Locate the cell with the specified text and output its (x, y) center coordinate. 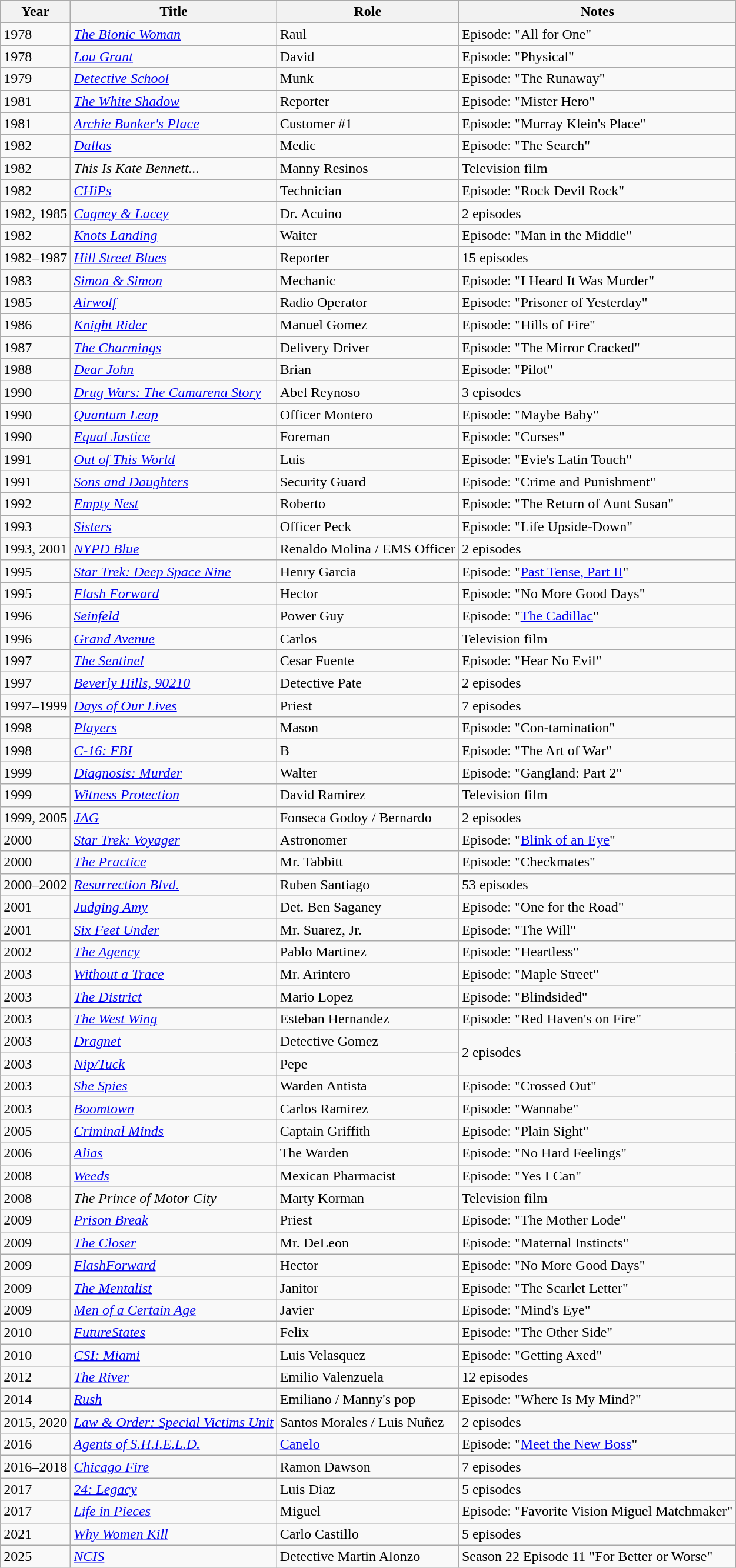
Why Women Kill (174, 1534)
Simon & Simon (174, 281)
Abel Reynoso (367, 392)
Episode: "The Cadillac" (597, 616)
Mr. Tabbitt (367, 862)
Emilio Valenzuela (367, 1377)
Weeds (174, 1176)
Episode: "Hills of Fire" (597, 325)
Janitor (367, 1287)
Episode: "Plain Sight" (597, 1131)
Episode: "Con-tamination" (597, 728)
Beverly Hills, 90210 (174, 683)
Luis Diaz (367, 1489)
Seinfeld (174, 616)
Cesar Fuente (367, 661)
FutureStates (174, 1332)
Episode: "Rock Devil Rock" (597, 191)
2015, 2020 (35, 1422)
Brian (367, 370)
Captain Griffith (367, 1131)
Episode: "Life Upside-Down" (597, 526)
Knight Rider (174, 325)
JAG (174, 818)
Episode: "I Heard It Was Murder" (597, 281)
Star Trek: Voyager (174, 840)
Santos Morales / Luis Nuñez (367, 1422)
Esteban Hernandez (367, 1019)
Star Trek: Deep Space Nine (174, 571)
Detective Martin Alonzo (367, 1556)
Year (35, 12)
Mr. Suarez, Jr. (367, 929)
B (367, 750)
Sisters (174, 526)
Medic (367, 146)
Episode: "Prisoner of Yesterday" (597, 303)
Security Guard (367, 482)
The Mentalist (174, 1287)
Episode: "Where Is My Mind?" (597, 1400)
Rush (174, 1400)
24: Legacy (174, 1489)
Episode: "Crossed Out" (597, 1086)
FlashForward (174, 1265)
Episode: "Getting Axed" (597, 1355)
Men of a Certain Age (174, 1310)
Law & Order: Special Victims Unit (174, 1422)
The District (174, 997)
Dallas (174, 146)
Notes (597, 12)
2002 (35, 952)
Episode: "The Scarlet Letter" (597, 1287)
Airwolf (174, 303)
Hill Street Blues (174, 258)
Renaldo Molina / EMS Officer (367, 549)
Delivery Driver (367, 348)
Episode: "Maternal Instincts" (597, 1243)
1993, 2001 (35, 549)
2006 (35, 1153)
The River (174, 1377)
Carlos Ramirez (367, 1109)
Pepe (367, 1064)
Prison Break (174, 1220)
53 episodes (597, 885)
Chicago Fire (174, 1467)
Carlos (367, 638)
2000–2002 (35, 885)
The Bionic Woman (174, 34)
Cagney & Lacey (174, 213)
Episode: "The Will" (597, 929)
Roberto (367, 504)
2016 (35, 1444)
Technician (367, 191)
Episode: "Blindsided" (597, 997)
Detective Pate (367, 683)
Six Feet Under (174, 929)
15 episodes (597, 258)
Felix (367, 1332)
Episode: "Checkmates" (597, 862)
Walter (367, 773)
1999, 2005 (35, 818)
Miguel (367, 1512)
Judging Amy (174, 907)
Nip/Tuck (174, 1064)
Episode: "The Art of War" (597, 750)
1993 (35, 526)
1997–1999 (35, 706)
Episode: "One for the Road" (597, 907)
Officer Peck (367, 526)
Astronomer (367, 840)
Criminal Minds (174, 1131)
Boomtown (174, 1109)
Quantum Leap (174, 415)
Episode: "The Search" (597, 146)
Grand Avenue (174, 638)
Episode: "Hear No Evil" (597, 661)
The Warden (367, 1153)
Players (174, 728)
Alias (174, 1153)
Episode: "Blink of an Eye" (597, 840)
Episode: "Physical" (597, 56)
Episode: "Murray Klein's Place" (597, 124)
2016–2018 (35, 1467)
CHiPs (174, 191)
David (367, 56)
Power Guy (367, 616)
2014 (35, 1400)
1985 (35, 303)
Officer Montero (367, 415)
The Closer (174, 1243)
Episode: "Maple Street" (597, 974)
The West Wing (174, 1019)
1982–1987 (35, 258)
Detective Gomez (367, 1042)
The Practice (174, 862)
Henry Garcia (367, 571)
Raul (367, 34)
She Spies (174, 1086)
Episode: "Man in the Middle" (597, 235)
Equal Justice (174, 437)
2021 (35, 1534)
Manuel Gomez (367, 325)
Episode: "No Hard Feelings" (597, 1153)
Customer #1 (367, 124)
The Sentinel (174, 661)
1979 (35, 79)
Agents of S.H.I.E.L.D. (174, 1444)
12 episodes (597, 1377)
Episode: "Wannabe" (597, 1109)
Mechanic (367, 281)
Episode: "Mind's Eye" (597, 1310)
Mason (367, 728)
Days of Our Lives (174, 706)
NYPD Blue (174, 549)
Episode: "Gangland: Part 2" (597, 773)
Role (367, 12)
Mr. DeLeon (367, 1243)
Drug Wars: The Camarena Story (174, 392)
Mario Lopez (367, 997)
The Agency (174, 952)
Waiter (367, 235)
Dear John (174, 370)
Pablo Martinez (367, 952)
Out of This World (174, 459)
Life in Pieces (174, 1512)
Detective School (174, 79)
1988 (35, 370)
Episode: "The Runaway" (597, 79)
David Ramirez (367, 795)
Witness Protection (174, 795)
NCIS (174, 1556)
Episode: "Curses" (597, 437)
Title (174, 12)
Episode: "The Return of Aunt Susan" (597, 504)
Episode: "Red Haven's on Fire" (597, 1019)
Dragnet (174, 1042)
Ruben Santiago (367, 885)
Episode: "Crime and Punishment" (597, 482)
1987 (35, 348)
Episode: "Yes I Can" (597, 1176)
2005 (35, 1131)
Canelo (367, 1444)
Radio Operator (367, 303)
Episode: "Evie's Latin Touch" (597, 459)
Fonseca Godoy / Bernardo (367, 818)
This Is Kate Bennett... (174, 168)
Season 22 Episode 11 "For Better or Worse" (597, 1556)
3 episodes (597, 392)
Episode: "Mister Hero" (597, 101)
Without a Trace (174, 974)
2025 (35, 1556)
1986 (35, 325)
Episode: "All for One" (597, 34)
The Prince of Motor City (174, 1198)
Det. Ben Saganey (367, 907)
Warden Antista (367, 1086)
Foreman (367, 437)
Sons and Daughters (174, 482)
Javier (367, 1310)
Mr. Arintero (367, 974)
Dr. Acuino (367, 213)
Episode: "Maybe Baby" (597, 415)
Flash Forward (174, 593)
Episode: "Heartless" (597, 952)
Episode: "Meet the New Boss" (597, 1444)
Episode: "The Mirror Cracked" (597, 348)
Luis Velasquez (367, 1355)
The Charmings (174, 348)
Diagnosis: Murder (174, 773)
Marty Korman (367, 1198)
1982, 1985 (35, 213)
Resurrection Blvd. (174, 885)
Episode: "Past Tense, Part II" (597, 571)
Episode: "The Other Side" (597, 1332)
Luis (367, 459)
Manny Resinos (367, 168)
C-16: FBI (174, 750)
Ramon Dawson (367, 1467)
Archie Bunker's Place (174, 124)
2012 (35, 1377)
Episode: "Favorite Vision Miguel Matchmaker" (597, 1512)
Munk (367, 79)
Episode: "Pilot" (597, 370)
Episode: "The Mother Lode" (597, 1220)
1983 (35, 281)
CSI: Miami (174, 1355)
Emiliano / Manny's pop (367, 1400)
Knots Landing (174, 235)
Lou Grant (174, 56)
Empty Nest (174, 504)
The White Shadow (174, 101)
Carlo Castillo (367, 1534)
Mexican Pharmacist (367, 1176)
1992 (35, 504)
